Capture the cell that displays the provided text and extract its [x, y] central coordinate. 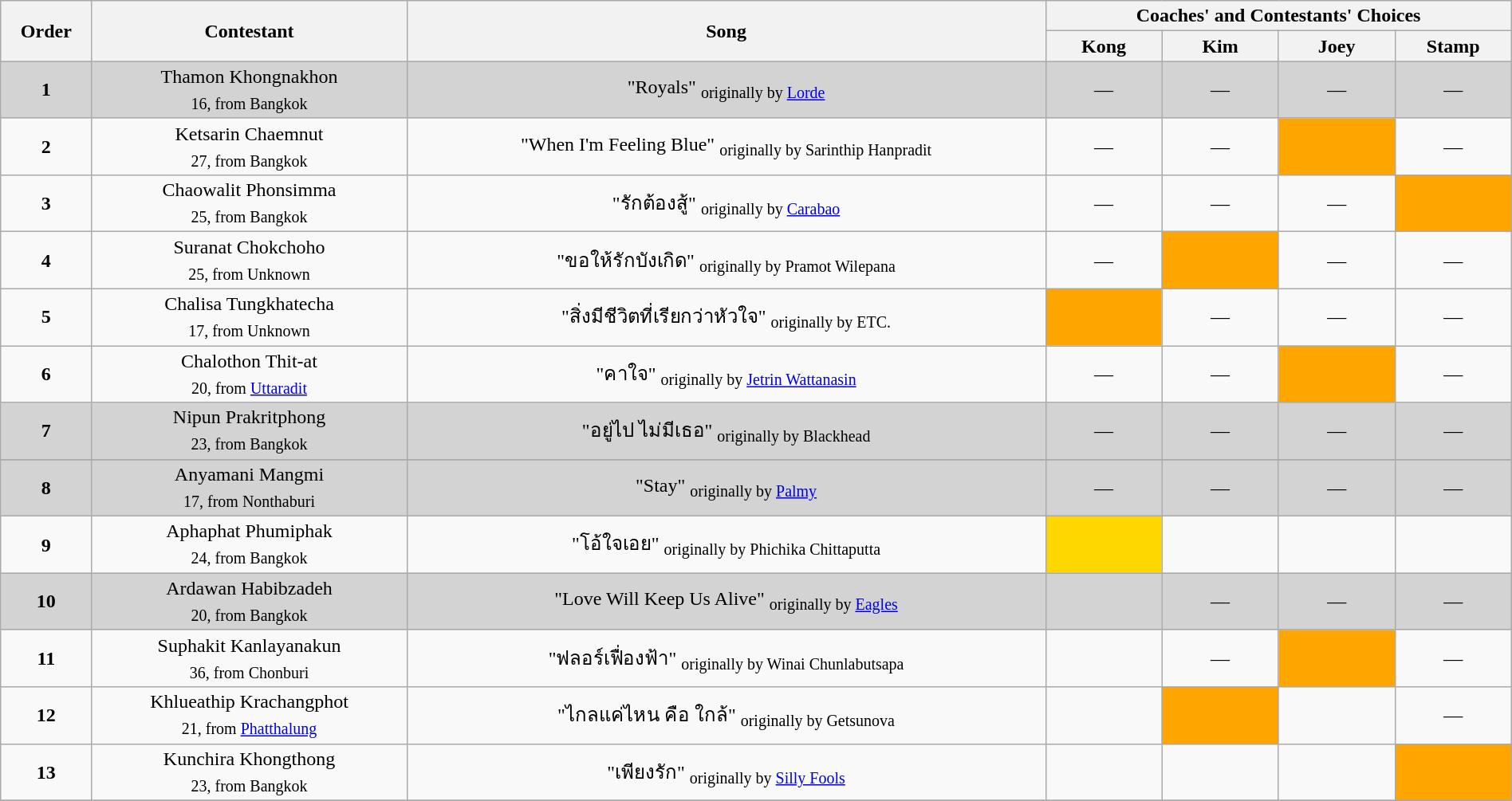
4 [46, 260]
"อยู่ไป ไม่มีเธอ" originally by Blackhead [726, 430]
Contestant [249, 31]
Joey [1337, 46]
Chalisa Tungkhatecha17, from Unknown [249, 317]
Kunchira Khongthong23, from Bangkok [249, 772]
9 [46, 545]
Thamon Khongnakhon16, from Bangkok [249, 89]
1 [46, 89]
Kong [1104, 46]
Stamp [1453, 46]
"โอ้ใจเอย" originally by Phichika Chittaputta [726, 545]
Ardawan Habibzadeh20, from Bangkok [249, 601]
Ketsarin Chaemnut27, from Bangkok [249, 147]
"When I'm Feeling Blue" originally by Sarinthip Hanpradit [726, 147]
Song [726, 31]
5 [46, 317]
Suphakit Kanlayanakun36, from Chonburi [249, 658]
"ไกลแค่ไหน คือ ใกล้" originally by Getsunova [726, 716]
"คาใจ" originally by Jetrin Wattanasin [726, 375]
"สิ่งมีชีวิตที่เรียกว่าหัวใจ" originally by ETC. [726, 317]
"ขอให้รักบังเกิด" originally by Pramot Wilepana [726, 260]
10 [46, 601]
Chaowalit Phonsimma25, from Bangkok [249, 204]
11 [46, 658]
6 [46, 375]
Khlueathip Krachangphot21, from Phatthalung [249, 716]
"ฟลอร์เฟื่องฟ้า" originally by Winai Chunlabutsapa [726, 658]
"Royals" originally by Lorde [726, 89]
Coaches' and Contestants' Choices [1278, 16]
"รักต้องสู้" originally by Carabao [726, 204]
13 [46, 772]
Chalothon Thit-at20, from Uttaradit [249, 375]
"Stay" originally by Palmy [726, 488]
7 [46, 430]
Anyamani Mangmi17, from Nonthaburi [249, 488]
8 [46, 488]
"เพียงรัก" originally by Silly Fools [726, 772]
3 [46, 204]
2 [46, 147]
Kim [1220, 46]
Order [46, 31]
12 [46, 716]
Nipun Prakritphong23, from Bangkok [249, 430]
"Love Will Keep Us Alive" originally by Eagles [726, 601]
Suranat Chokchoho25, from Unknown [249, 260]
Aphaphat Phumiphak24, from Bangkok [249, 545]
